From the cell containing the given text, extract its center point as [x, y] coordinate. 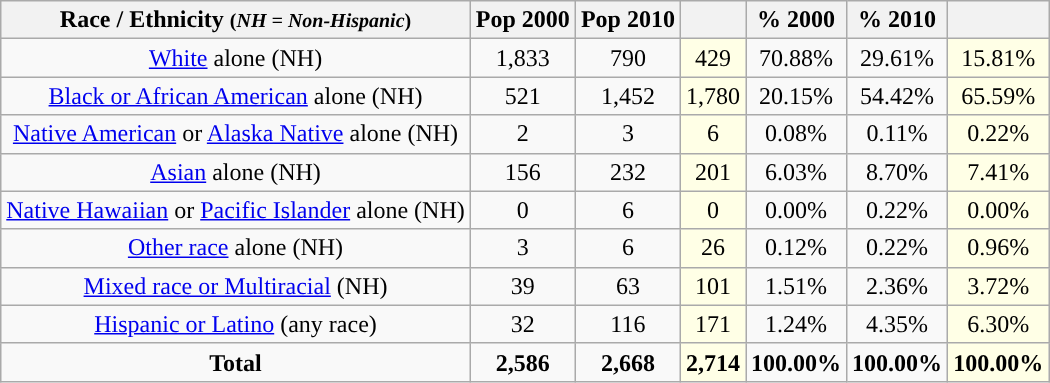
2.36% [898, 286]
Pop 2000 [522, 20]
0.11% [898, 134]
2,714 [712, 362]
29.61% [898, 58]
201 [712, 172]
32 [522, 324]
0.12% [796, 248]
101 [712, 286]
6.03% [796, 172]
156 [522, 172]
Total [236, 362]
Mixed race or Multiracial (NH) [236, 286]
Hispanic or Latino (any race) [236, 324]
4.35% [898, 324]
1,780 [712, 96]
521 [522, 96]
2,668 [628, 362]
790 [628, 58]
Other race alone (NH) [236, 248]
429 [712, 58]
1.51% [796, 286]
Black or African American alone (NH) [236, 96]
0.96% [998, 248]
% 2010 [898, 20]
65.59% [998, 96]
8.70% [898, 172]
54.42% [898, 96]
116 [628, 324]
1.24% [796, 324]
White alone (NH) [236, 58]
Asian alone (NH) [236, 172]
232 [628, 172]
2,586 [522, 362]
63 [628, 286]
Race / Ethnicity (NH = Non-Hispanic) [236, 20]
Native American or Alaska Native alone (NH) [236, 134]
171 [712, 324]
15.81% [998, 58]
6.30% [998, 324]
% 2000 [796, 20]
7.41% [998, 172]
70.88% [796, 58]
0.08% [796, 134]
1,833 [522, 58]
39 [522, 286]
26 [712, 248]
20.15% [796, 96]
Native Hawaiian or Pacific Islander alone (NH) [236, 210]
3.72% [998, 286]
2 [522, 134]
1,452 [628, 96]
Pop 2010 [628, 20]
